Capture the cell that displays the provided text and extract its [X, Y] central coordinate. 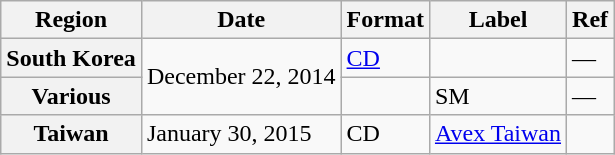
Date [241, 20]
Ref [590, 20]
Various [72, 96]
Taiwan [72, 134]
Label [498, 20]
South Korea [72, 58]
January 30, 2015 [241, 134]
SM [498, 96]
Region [72, 20]
Avex Taiwan [498, 134]
December 22, 2014 [241, 77]
Format [385, 20]
